Determine the (x, y) coordinate at the center of the cell enclosing the given text.  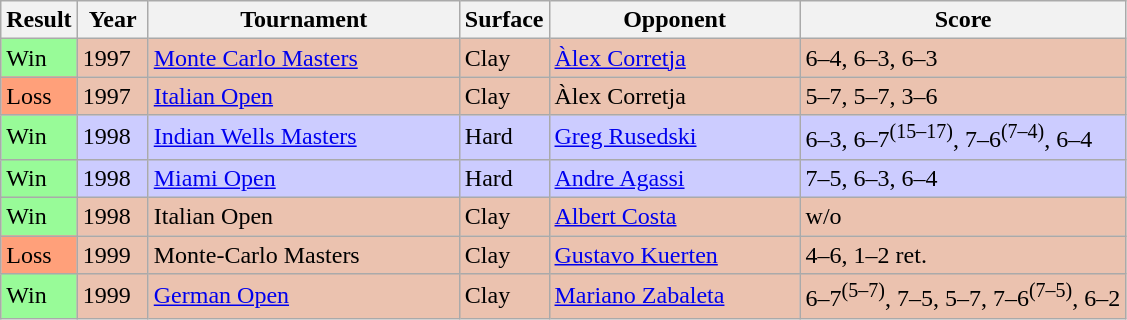
Albert Costa (674, 217)
6–3, 6–7(15–17), 7–6(7–4), 6–4 (963, 138)
Monte Carlo Masters (304, 58)
Mariano Zabaleta (674, 296)
Result (39, 20)
Surface (504, 20)
7–5, 6–3, 6–4 (963, 178)
Indian Wells Masters (304, 138)
5–7, 5–7, 3–6 (963, 96)
Score (963, 20)
Year (112, 20)
4–6, 1–2 ret. (963, 255)
Andre Agassi (674, 178)
Monte-Carlo Masters (304, 255)
German Open (304, 296)
6–7(5–7), 7–5, 5–7, 7–6(7–5), 6–2 (963, 296)
Opponent (674, 20)
Gustavo Kuerten (674, 255)
Miami Open (304, 178)
6–4, 6–3, 6–3 (963, 58)
Tournament (304, 20)
Greg Rusedski (674, 138)
w/o (963, 217)
